Detect which cell encompasses the target text, then output its (x, y) center coordinate. 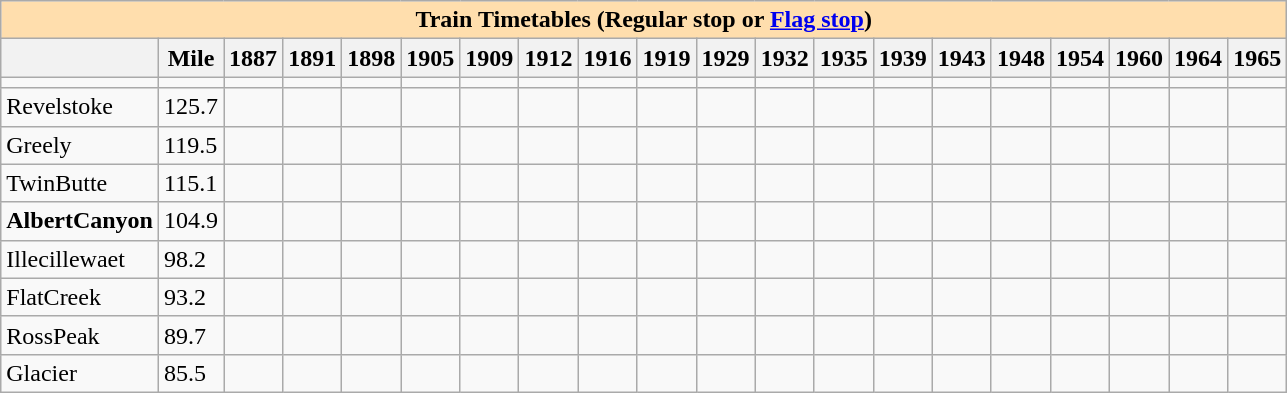
Train Timetables (Regular stop or Flag stop) (644, 20)
1887 (254, 58)
1965 (1258, 58)
Glacier (80, 373)
RossPeak (80, 335)
125.7 (190, 107)
1905 (430, 58)
1960 (1138, 58)
AlbertCanyon (80, 221)
115.1 (190, 183)
1898 (372, 58)
1909 (490, 58)
1891 (312, 58)
Mile (190, 58)
1912 (548, 58)
TwinButte (80, 183)
Illecillewaet (80, 259)
1919 (666, 58)
1929 (726, 58)
1954 (1080, 58)
1943 (962, 58)
FlatCreek (80, 297)
119.5 (190, 145)
1932 (784, 58)
104.9 (190, 221)
93.2 (190, 297)
1935 (844, 58)
1964 (1198, 58)
1939 (902, 58)
98.2 (190, 259)
1916 (608, 58)
Greely (80, 145)
1948 (1020, 58)
85.5 (190, 373)
Revelstoke (80, 107)
89.7 (190, 335)
